Scan for the cell matching the given text and deliver its (x, y) coordinate at center. 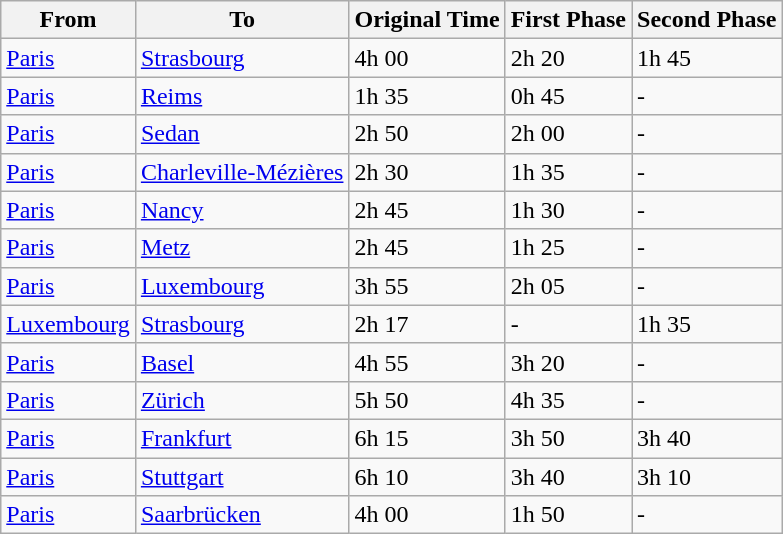
Nancy (242, 210)
Zürich (242, 400)
2h 00 (568, 134)
2h 50 (427, 134)
6h 10 (427, 477)
2h 05 (568, 286)
First Phase (568, 20)
3h 10 (707, 477)
2h 30 (427, 172)
Frankfurt (242, 438)
4h 55 (427, 362)
6h 15 (427, 438)
3h 55 (427, 286)
Sedan (242, 134)
Saarbrücken (242, 515)
2h 20 (568, 58)
Basel (242, 362)
Charleville-Mézières (242, 172)
3h 50 (568, 438)
5h 50 (427, 400)
Reims (242, 96)
4h 35 (568, 400)
2h 17 (427, 324)
Second Phase (707, 20)
1h 45 (707, 58)
Original Time (427, 20)
0h 45 (568, 96)
Metz (242, 248)
From (68, 20)
3h 20 (568, 362)
1h 50 (568, 515)
1h 30 (568, 210)
Stuttgart (242, 477)
1h 25 (568, 248)
To (242, 20)
